Extract the [X, Y] coordinate from the center of the cell holding the provided text.  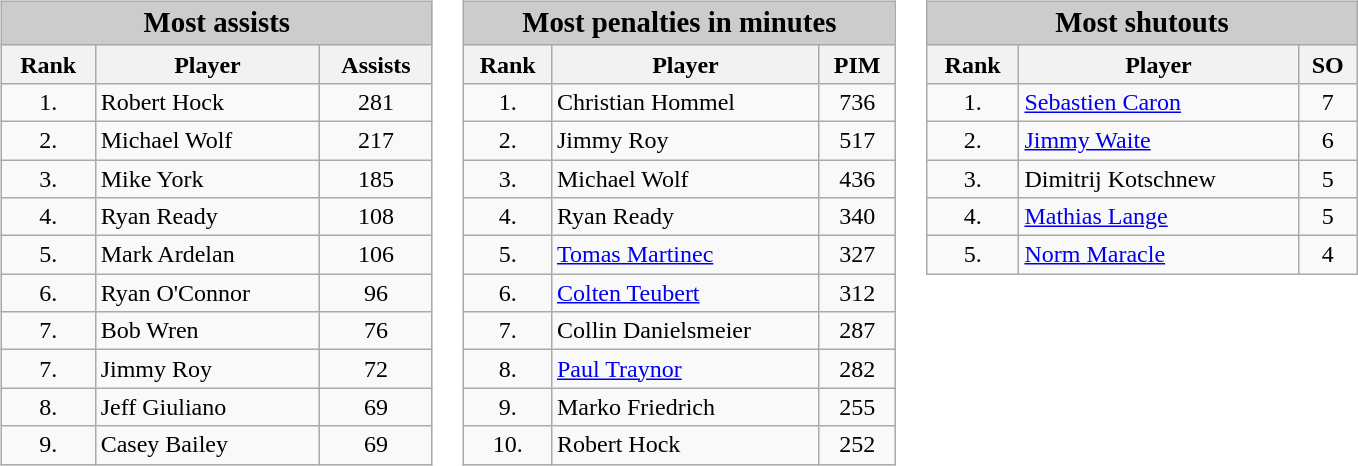
108 [376, 217]
Most penalties in minutes [680, 23]
252 [856, 445]
Paul Traynor [685, 369]
10. [508, 445]
185 [376, 179]
Mike York [208, 179]
517 [856, 140]
340 [856, 217]
6 [1328, 140]
PIM [856, 64]
Assists [376, 64]
281 [376, 102]
106 [376, 255]
Dimitrij Kotschnew [1158, 179]
Collin Danielsmeier [685, 331]
Mathias Lange [1158, 217]
Jimmy Waite [1158, 140]
255 [856, 407]
7 [1328, 102]
Tomas Martinec [685, 255]
436 [856, 179]
Casey Bailey [208, 445]
Most shutouts [1142, 23]
Christian Hommel [685, 102]
217 [376, 140]
4 [1328, 255]
72 [376, 369]
312 [856, 293]
736 [856, 102]
Mark Ardelan [208, 255]
287 [856, 331]
Bob Wren [208, 331]
96 [376, 293]
Most assists [216, 23]
282 [856, 369]
Ryan O'Connor [208, 293]
Colten Teubert [685, 293]
Norm Maracle [1158, 255]
Jeff Giuliano [208, 407]
Sebastien Caron [1158, 102]
SO [1328, 64]
76 [376, 331]
Marko Friedrich [685, 407]
327 [856, 255]
